Return the (x, y) coordinate for the center point of the cell that contains the specified text.  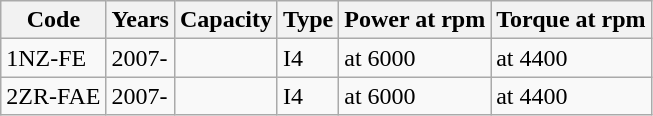
Torque at rpm (571, 20)
Capacity (226, 20)
Type (308, 20)
2ZR-FAE (54, 96)
Years (140, 20)
Code (54, 20)
1NZ-FE (54, 58)
Power at rpm (415, 20)
